For the text-containing cell, return its midpoint in (x, y) coordinate format. 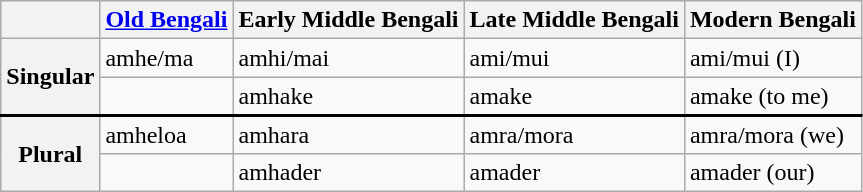
amader (574, 173)
amhake (348, 96)
Early Middle Bengali (348, 20)
amhe/ma (166, 58)
Plural (50, 154)
Singular (50, 77)
Old Bengali (166, 20)
amhara (348, 134)
amader (our) (772, 173)
amra/mora (574, 134)
amhader (348, 173)
Late Middle Bengali (574, 20)
Modern Bengali (772, 20)
amhi/mai (348, 58)
amra/mora (we) (772, 134)
ami/mui (574, 58)
ami/mui (I) (772, 58)
amake (574, 96)
amheloa (166, 134)
amake (to me) (772, 96)
